Determine the (X, Y) coordinate at the center of the cell enclosing the given text.  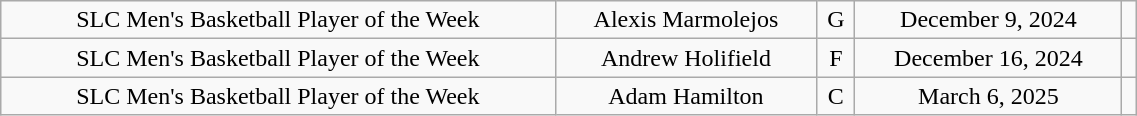
G (836, 20)
December 9, 2024 (988, 20)
Adam Hamilton (686, 96)
Andrew Holifield (686, 58)
F (836, 58)
Alexis Marmolejos (686, 20)
December 16, 2024 (988, 58)
C (836, 96)
March 6, 2025 (988, 96)
